Return the (X, Y) coordinate for the center point of the cell that contains the specified text.  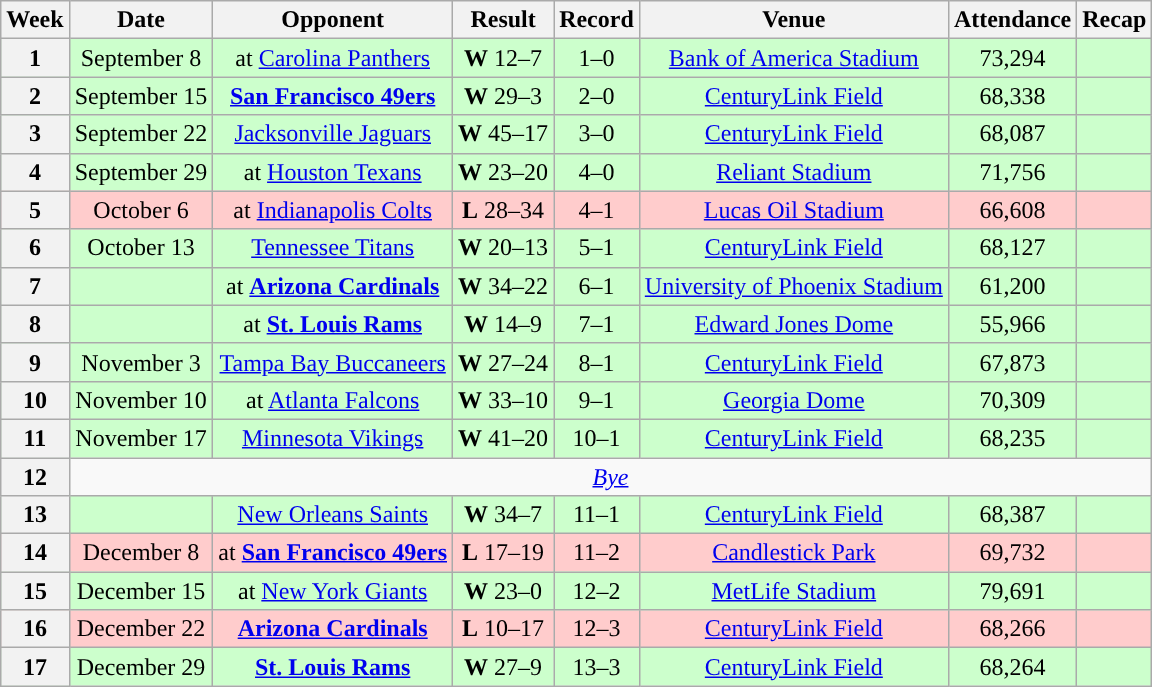
10 (35, 400)
2 (35, 96)
W 12–7 (504, 58)
Edward Jones Dome (794, 324)
New Orleans Saints (333, 515)
at Indianapolis Colts (333, 210)
W 29–3 (504, 96)
Georgia Dome (794, 400)
12 (35, 477)
4–1 (597, 210)
68,264 (1012, 667)
L 10–17 (504, 629)
September 29 (141, 172)
W 23–0 (504, 591)
9 (35, 362)
Result (504, 20)
September 15 (141, 96)
68,127 (1012, 248)
October 6 (141, 210)
W 27–24 (504, 362)
September 8 (141, 58)
13 (35, 515)
at Houston Texans (333, 172)
Opponent (333, 20)
3 (35, 134)
Tennessee Titans (333, 248)
1 (35, 58)
University of Phoenix Stadium (794, 286)
Minnesota Vikings (333, 438)
Attendance (1012, 20)
66,608 (1012, 210)
Record (597, 20)
MetLife Stadium (794, 591)
November 3 (141, 362)
8–1 (597, 362)
W 34–22 (504, 286)
L 28–34 (504, 210)
September 22 (141, 134)
W 14–9 (504, 324)
W 20–13 (504, 248)
San Francisco 49ers (333, 96)
November 10 (141, 400)
70,309 (1012, 400)
December 29 (141, 667)
55,966 (1012, 324)
Lucas Oil Stadium (794, 210)
Week (35, 20)
L 17–19 (504, 553)
16 (35, 629)
68,235 (1012, 438)
68,338 (1012, 96)
at San Francisco 49ers (333, 553)
Bank of America Stadium (794, 58)
Candlestick Park (794, 553)
69,732 (1012, 553)
15 (35, 591)
December 8 (141, 553)
13–3 (597, 667)
6–1 (597, 286)
1–0 (597, 58)
5–1 (597, 248)
December 15 (141, 591)
at Arizona Cardinals (333, 286)
Reliant Stadium (794, 172)
8 (35, 324)
9–1 (597, 400)
Tampa Bay Buccaneers (333, 362)
11 (35, 438)
2–0 (597, 96)
7 (35, 286)
W 34–7 (504, 515)
7–1 (597, 324)
71,756 (1012, 172)
W 45–17 (504, 134)
14 (35, 553)
3–0 (597, 134)
Date (141, 20)
Bye (610, 477)
4 (35, 172)
November 17 (141, 438)
at Carolina Panthers (333, 58)
St. Louis Rams (333, 667)
12–3 (597, 629)
at New York Giants (333, 591)
W 27–9 (504, 667)
Recap (1114, 20)
5 (35, 210)
at Atlanta Falcons (333, 400)
11–2 (597, 553)
67,873 (1012, 362)
79,691 (1012, 591)
W 23–20 (504, 172)
W 41–20 (504, 438)
61,200 (1012, 286)
12–2 (597, 591)
73,294 (1012, 58)
December 22 (141, 629)
Venue (794, 20)
68,087 (1012, 134)
17 (35, 667)
68,387 (1012, 515)
6 (35, 248)
10–1 (597, 438)
Jacksonville Jaguars (333, 134)
Arizona Cardinals (333, 629)
4–0 (597, 172)
W 33–10 (504, 400)
October 13 (141, 248)
at St. Louis Rams (333, 324)
11–1 (597, 515)
68,266 (1012, 629)
